Return (X, Y) of the center of cell containing provided text 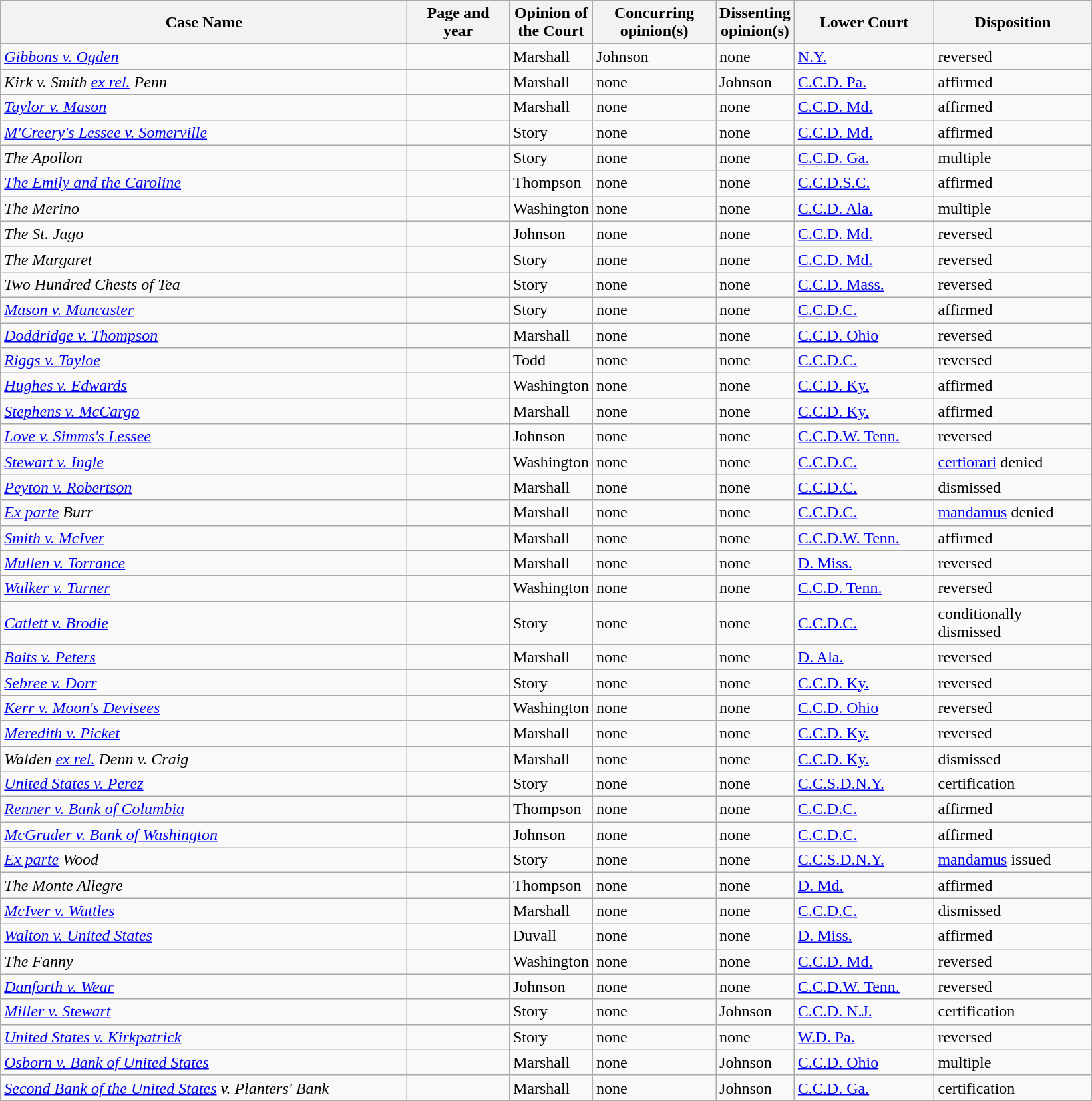
Gibbons v. Ogden (204, 57)
Doddridge v. Thompson (204, 335)
C.C.D. N.J. (864, 1012)
Page and year (458, 23)
Smith v. McIver (204, 538)
Meredith v. Picket (204, 733)
Renner v. Bank of Columbia (204, 809)
The Fanny (204, 961)
Ex parte Wood (204, 860)
Sebree v. Dorr (204, 682)
The Apollon (204, 158)
Taylor v. Mason (204, 107)
United States v. Kirkpatrick (204, 1037)
C.C.D.S.C. (864, 183)
Concurring opinion(s) (655, 23)
McIver v. Wattles (204, 911)
Ex parte Burr (204, 513)
Baits v. Peters (204, 657)
N.Y. (864, 57)
C.C.D. Tenn. (864, 588)
McGruder v. Bank of Washington (204, 835)
D. Ala. (864, 657)
Love v. Simms's Lessee (204, 437)
The St. Jago (204, 234)
Walton v. United States (204, 936)
Mullen v. Torrance (204, 563)
Two Hundred Chests of Tea (204, 284)
certiorari denied (1013, 462)
Todd (551, 361)
Duvall (551, 936)
Mason v. Muncaster (204, 310)
W.D. Pa. (864, 1037)
Peyton v. Robertson (204, 487)
The Merino (204, 208)
Kirk v. Smith ex rel. Penn (204, 82)
Dissenting opinion(s) (755, 23)
D. Md. (864, 885)
Second Bank of the United States v. Planters' Bank (204, 1088)
The Margaret (204, 259)
Catlett v. Brodie (204, 623)
M'Creery's Lessee v. Somerville (204, 132)
Stewart v. Ingle (204, 462)
Stephens v. McCargo (204, 411)
Walker v. Turner (204, 588)
conditionally dismissed (1013, 623)
Case Name (204, 23)
Hughes v. Edwards (204, 386)
Riggs v. Tayloe (204, 361)
Danforth v. Wear (204, 987)
Disposition (1013, 23)
The Emily and the Caroline (204, 183)
mandamus denied (1013, 513)
C.C.D. Mass. (864, 284)
Miller v. Stewart (204, 1012)
Osborn v. Bank of United States (204, 1062)
Lower Court (864, 23)
Walden ex rel. Denn v. Craig (204, 758)
C.C.D. Pa. (864, 82)
Kerr v. Moon's Devisees (204, 708)
Opinion of the Court (551, 23)
United States v. Perez (204, 784)
mandamus issued (1013, 860)
The Monte Allegre (204, 885)
C.C.D. Ala. (864, 208)
